Scan for the cell matching the given text and deliver its [x, y] coordinate at center. 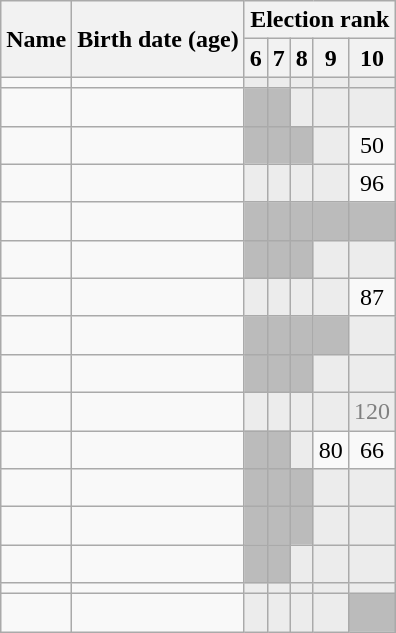
7 [278, 58]
Name [36, 39]
80 [330, 449]
6 [256, 58]
8 [302, 58]
66 [372, 449]
Birth date (age) [158, 39]
87 [372, 297]
10 [372, 58]
Election rank [320, 20]
50 [372, 145]
120 [372, 411]
9 [330, 58]
96 [372, 183]
